Return the (x, y) coordinate for the center point of the cell that contains the specified text.  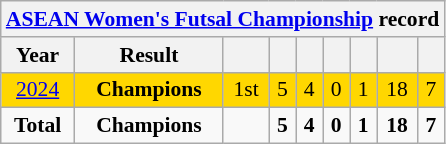
1st (246, 90)
Result (150, 55)
Year (38, 55)
Total (38, 126)
ASEAN Women's Futsal Championship record (223, 19)
2024 (38, 90)
